Search for the cell housing the specified text and yield its (x, y) center coordinate. 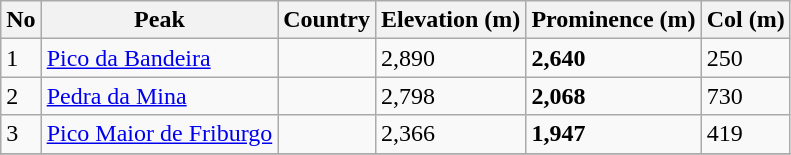
Country (327, 20)
1,947 (614, 134)
2,798 (450, 96)
3 (21, 134)
Pedra da Mina (160, 96)
2,366 (450, 134)
2,890 (450, 58)
2 (21, 96)
2,640 (614, 58)
Pico da Bandeira (160, 58)
1 (21, 58)
Pico Maior de Friburgo (160, 134)
Elevation (m) (450, 20)
Peak (160, 20)
Col (m) (746, 20)
730 (746, 96)
419 (746, 134)
Prominence (m) (614, 20)
2,068 (614, 96)
No (21, 20)
250 (746, 58)
